Output the (x, y) coordinate of the center of the cell containing the given text.  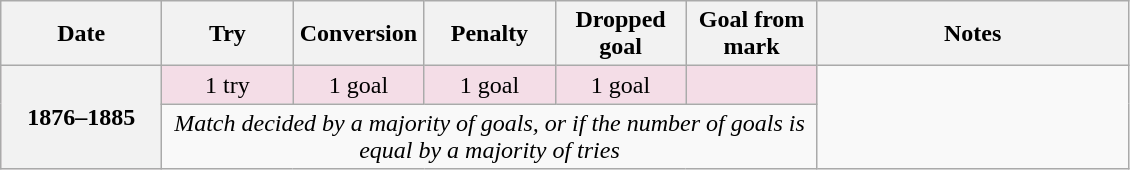
Conversion (358, 34)
1876–1885 (82, 118)
Penalty (490, 34)
Match decided by a majority of goals, or if the number of goals is equal by a majority of tries (490, 136)
Goal from mark (752, 34)
Try (228, 34)
Dropped goal (620, 34)
Notes (972, 34)
Date (82, 34)
1 try (228, 85)
